Identify which cell holds the provided text, then report its (x, y) central coordinate. 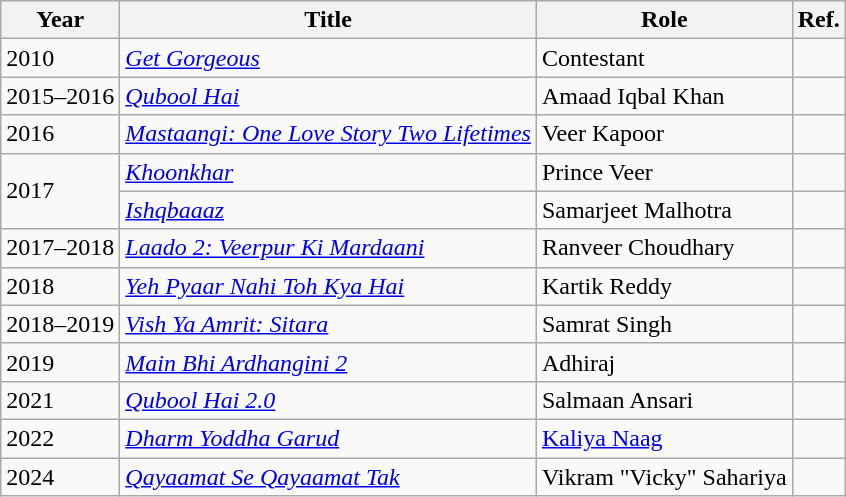
Prince Veer (664, 172)
Ishqbaaaz (328, 210)
2016 (60, 134)
Laado 2: Veerpur Ki Mardaani (328, 248)
2015–2016 (60, 96)
2024 (60, 477)
Year (60, 20)
Get Gorgeous (328, 58)
Kaliya Naag (664, 438)
Ranveer Choudhary (664, 248)
Title (328, 20)
Qubool Hai 2.0 (328, 400)
Vikram "Vicky" Sahariya (664, 477)
Dharm Yoddha Garud (328, 438)
Samrat Singh (664, 324)
Veer Kapoor (664, 134)
Main Bhi Ardhangini 2 (328, 362)
Qubool Hai (328, 96)
Ref. (818, 20)
Vish Ya Amrit: Sitara (328, 324)
2019 (60, 362)
2018 (60, 286)
Amaad Iqbal Khan (664, 96)
2017–2018 (60, 248)
2017 (60, 191)
Kartik Reddy (664, 286)
Contestant (664, 58)
Role (664, 20)
2022 (60, 438)
2021 (60, 400)
Adhiraj (664, 362)
Salmaan Ansari (664, 400)
Khoonkhar (328, 172)
Yeh Pyaar Nahi Toh Kya Hai (328, 286)
Samarjeet Malhotra (664, 210)
2018–2019 (60, 324)
Qayaamat Se Qayaamat Tak (328, 477)
2010 (60, 58)
Mastaangi: One Love Story Two Lifetimes (328, 134)
